Determine the (X, Y) coordinate at the center of the cell enclosing the given text.  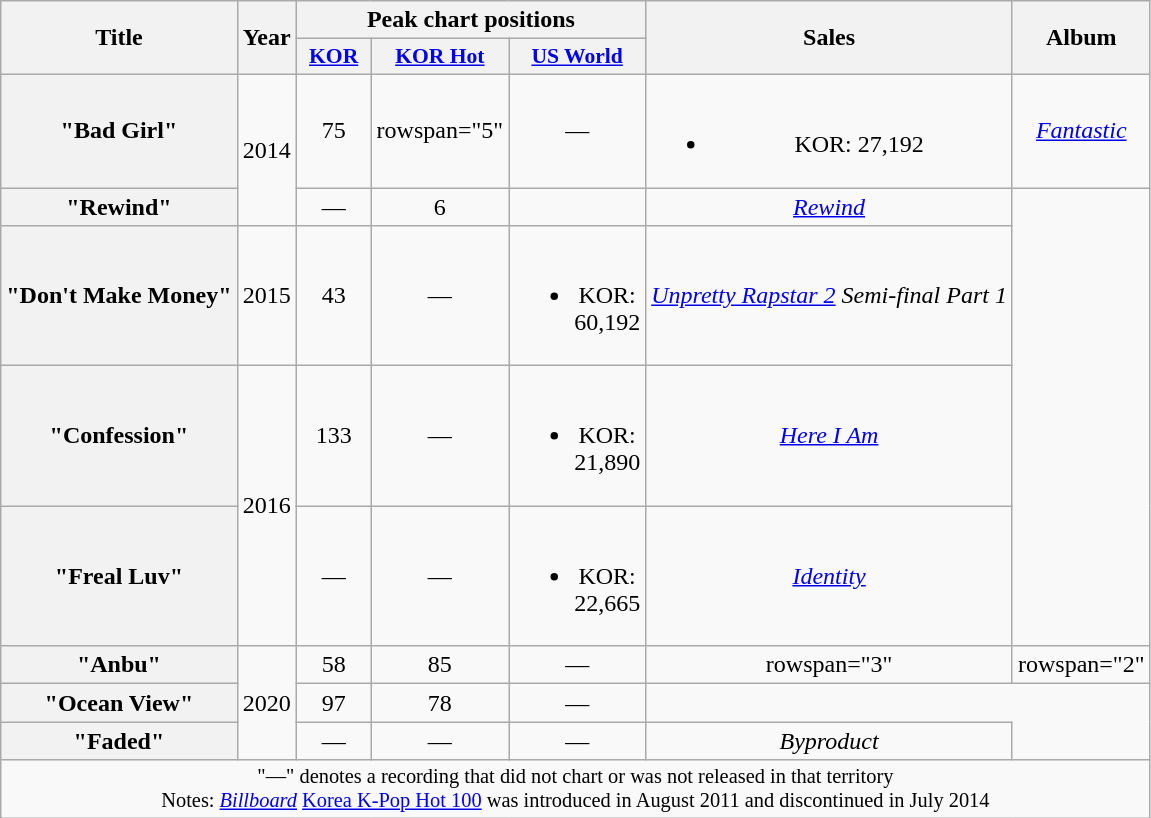
2020 (266, 703)
78 (440, 703)
"Don't Make Money" (119, 296)
Byproduct (830, 741)
KOR: 27,192 (830, 130)
133 (334, 436)
Sales (830, 38)
97 (334, 703)
85 (440, 665)
2015 (266, 296)
"Freal Luv" (119, 576)
Unpretty Rapstar 2 Semi-final Part 1 (830, 296)
rowspan="5" (440, 130)
KOR: 21,890 (578, 436)
KOR Hot (440, 57)
Peak chart positions (470, 20)
"Rewind" (119, 207)
58 (334, 665)
Identity (830, 576)
Here I Am (830, 436)
Rewind (830, 207)
KOR: 22,665 (578, 576)
US World (578, 57)
Fantastic (1081, 130)
43 (334, 296)
rowspan="3" (830, 665)
6 (440, 207)
KOR: 60,192 (578, 296)
75 (334, 130)
Album (1081, 38)
2014 (266, 150)
"Bad Girl" (119, 130)
"Anbu" (119, 665)
Year (266, 38)
"Ocean View" (119, 703)
"Confession" (119, 436)
Title (119, 38)
rowspan="2" (1081, 665)
2016 (266, 506)
KOR (334, 57)
"Faded" (119, 741)
